Output the [X, Y] coordinate of the center of the cell containing the given text.  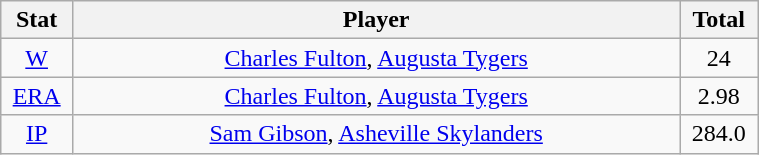
Sam Gibson, Asheville Skylanders [376, 134]
24 [719, 58]
W [37, 58]
Player [376, 20]
2.98 [719, 96]
Stat [37, 20]
IP [37, 134]
Total [719, 20]
ERA [37, 96]
284.0 [719, 134]
